For the text-containing cell, return its midpoint in (x, y) coordinate format. 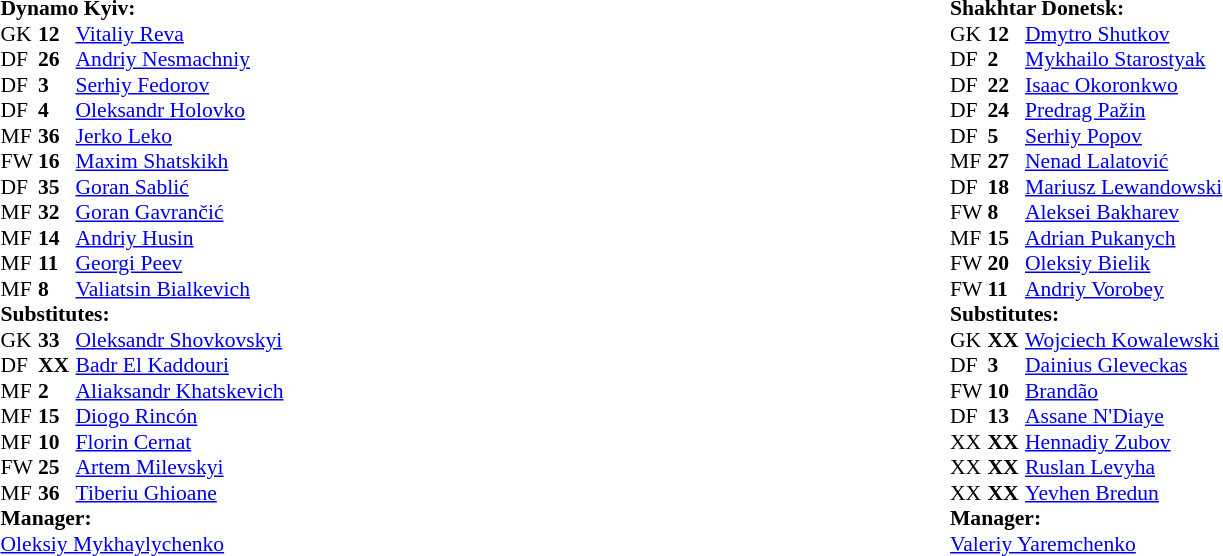
16 (57, 161)
26 (57, 59)
Wojciech Kowalewski (1124, 340)
24 (1006, 111)
Goran Sablić (180, 187)
Dmytro Shutkov (1124, 34)
Diogo Rincón (180, 417)
32 (57, 213)
Brandão (1124, 391)
Florin Cernat (180, 442)
Nenad Lalatović (1124, 161)
Ruslan Levyha (1124, 467)
Goran Gavrančić (180, 213)
Yevhen Bredun (1124, 493)
14 (57, 238)
Predrag Pažin (1124, 111)
Georgi Peev (180, 263)
Vitaliy Reva (180, 34)
13 (1006, 417)
4 (57, 111)
Andriy Vorobey (1124, 289)
Jerko Leko (180, 136)
Dainius Gleveckas (1124, 365)
Maxim Shatskikh (180, 161)
18 (1006, 187)
Aleksei Bakharev (1124, 213)
Andriy Nesmachniy (180, 59)
Oleksiy Bielik (1124, 263)
Oleksandr Holovko (180, 111)
Mariusz Lewandowski (1124, 187)
27 (1006, 161)
Serhiy Popov (1124, 136)
Isaac Okoronkwo (1124, 85)
33 (57, 340)
20 (1006, 263)
Adrian Pukanych (1124, 238)
25 (57, 467)
Serhiy Fedorov (180, 85)
Mykhailo Starostyak (1124, 59)
Artem Milevskyi (180, 467)
5 (1006, 136)
22 (1006, 85)
Tiberiu Ghioane (180, 493)
Valiatsin Bialkevich (180, 289)
Assane N'Diaye (1124, 417)
Andriy Husin (180, 238)
Aliaksandr Khatskevich (180, 391)
Hennadiy Zubov (1124, 442)
35 (57, 187)
Oleksandr Shovkovskyi (180, 340)
Badr El Kaddouri (180, 365)
